Output the (x, y) coordinate of the center of the cell containing the given text.  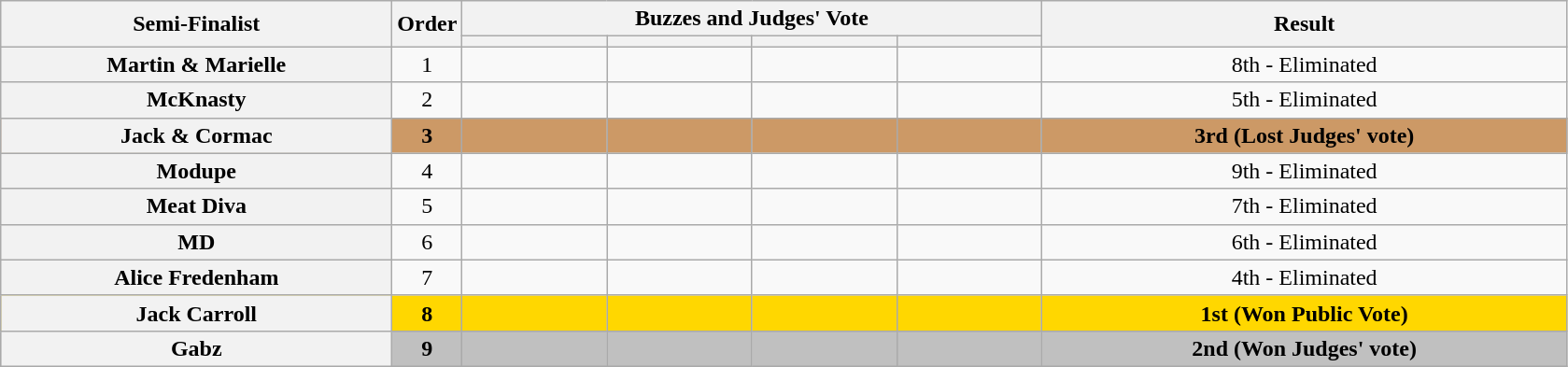
5 (428, 206)
Gabz (196, 348)
Jack & Cormac (196, 135)
Result (1304, 24)
8 (428, 313)
McKnasty (196, 100)
6th - Eliminated (1304, 242)
6 (428, 242)
2 (428, 100)
Jack Carroll (196, 313)
MD (196, 242)
7 (428, 277)
1st (Won Public Vote) (1304, 313)
4 (428, 171)
Alice Fredenham (196, 277)
Meat Diva (196, 206)
3 (428, 135)
9th - Eliminated (1304, 171)
Buzzes and Judges' Vote (752, 19)
8th - Eliminated (1304, 64)
9 (428, 348)
4th - Eliminated (1304, 277)
Semi-Finalist (196, 24)
3rd (Lost Judges' vote) (1304, 135)
2nd (Won Judges' vote) (1304, 348)
Modupe (196, 171)
Order (428, 24)
1 (428, 64)
Martin & Marielle (196, 64)
7th - Eliminated (1304, 206)
5th - Eliminated (1304, 100)
